Detect which cell encompasses the target text, then output its [x, y] center coordinate. 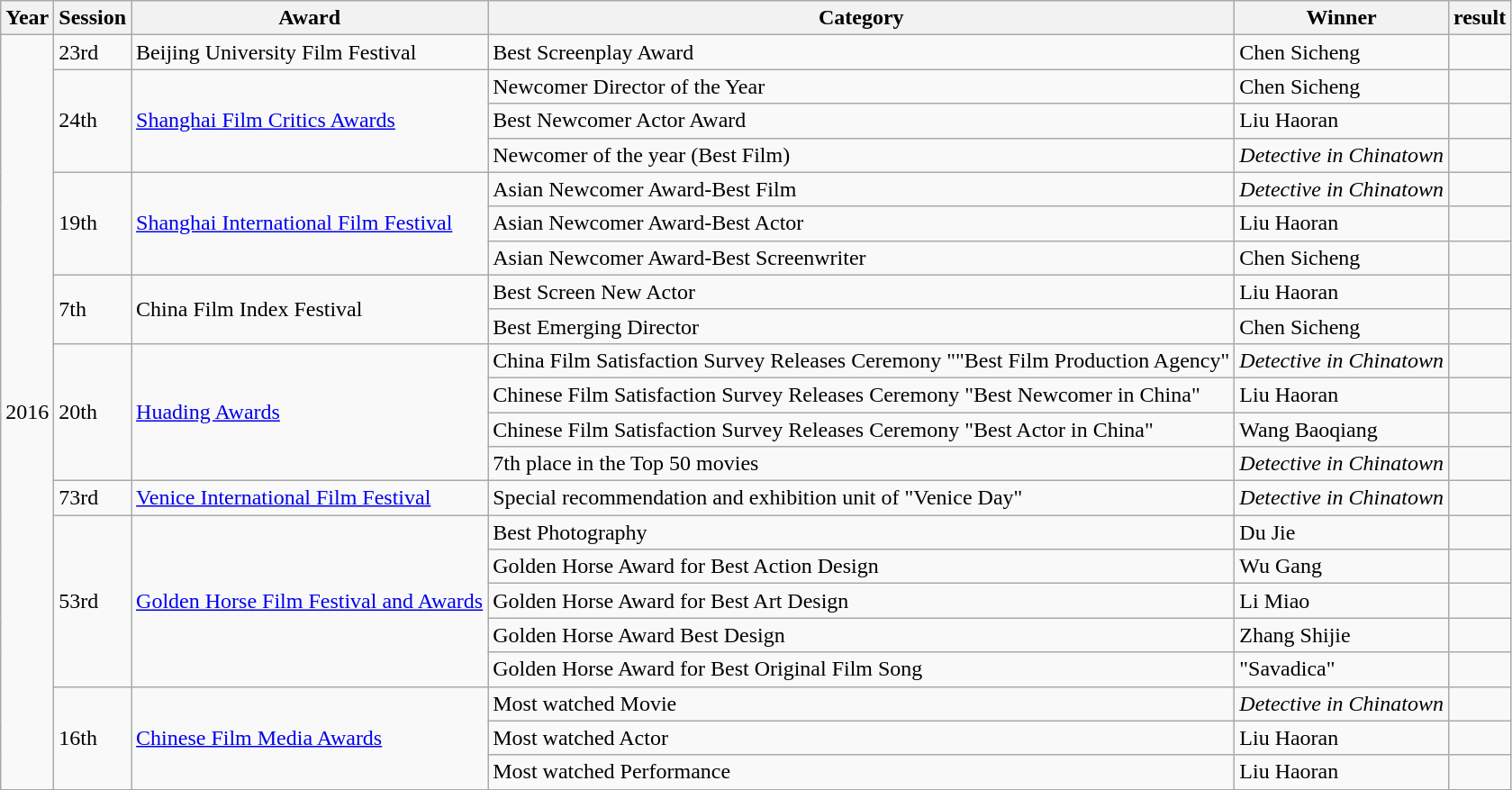
16th [93, 738]
Most watched Actor [861, 738]
Newcomer Director of the Year [861, 86]
Li Miao [1342, 601]
Newcomer of the year (Best Film) [861, 155]
Golden Horse Film Festival and Awards [310, 601]
53rd [93, 601]
Category [861, 18]
Asian Newcomer Award-Best Film [861, 189]
Most watched Movie [861, 704]
Session [93, 18]
Asian Newcomer Award-Best Screenwriter [861, 258]
Best Screenplay Award [861, 52]
Golden Horse Award for Best Art Design [861, 601]
Best Emerging Director [861, 326]
Chinese Film Satisfaction Survey Releases Ceremony "Best Newcomer in China" [861, 395]
Best Screen New Actor [861, 292]
Shanghai International Film Festival [310, 223]
"Savadica" [1342, 669]
China Film Index Festival [310, 309]
24th [93, 121]
Wu Gang [1342, 567]
20th [93, 412]
Special recommendation and exhibition unit of "Venice Day" [861, 498]
Winner [1342, 18]
2016 [27, 413]
Most watched Performance [861, 772]
7th [93, 309]
Venice International Film Festival [310, 498]
Huading Awards [310, 412]
Wang Baoqiang [1342, 430]
Chinese Film Media Awards [310, 738]
Award [310, 18]
73rd [93, 498]
Beijing University Film Festival [310, 52]
Golden Horse Award Best Design [861, 635]
Best Newcomer Actor Award [861, 121]
China Film Satisfaction Survey Releases Ceremony ""Best Film Production Agency" [861, 360]
Golden Horse Award for Best Original Film Song [861, 669]
Du Jie [1342, 532]
Year [27, 18]
Best Photography [861, 532]
Asian Newcomer Award-Best Actor [861, 223]
Chinese Film Satisfaction Survey Releases Ceremony "Best Actor in China" [861, 430]
23rd [93, 52]
7th place in the Top 50 movies [861, 464]
19th [93, 223]
Shanghai Film Critics Awards [310, 121]
Zhang Shijie [1342, 635]
Golden Horse Award for Best Action Design [861, 567]
result [1479, 18]
